Return (x, y) of the center of cell containing provided text 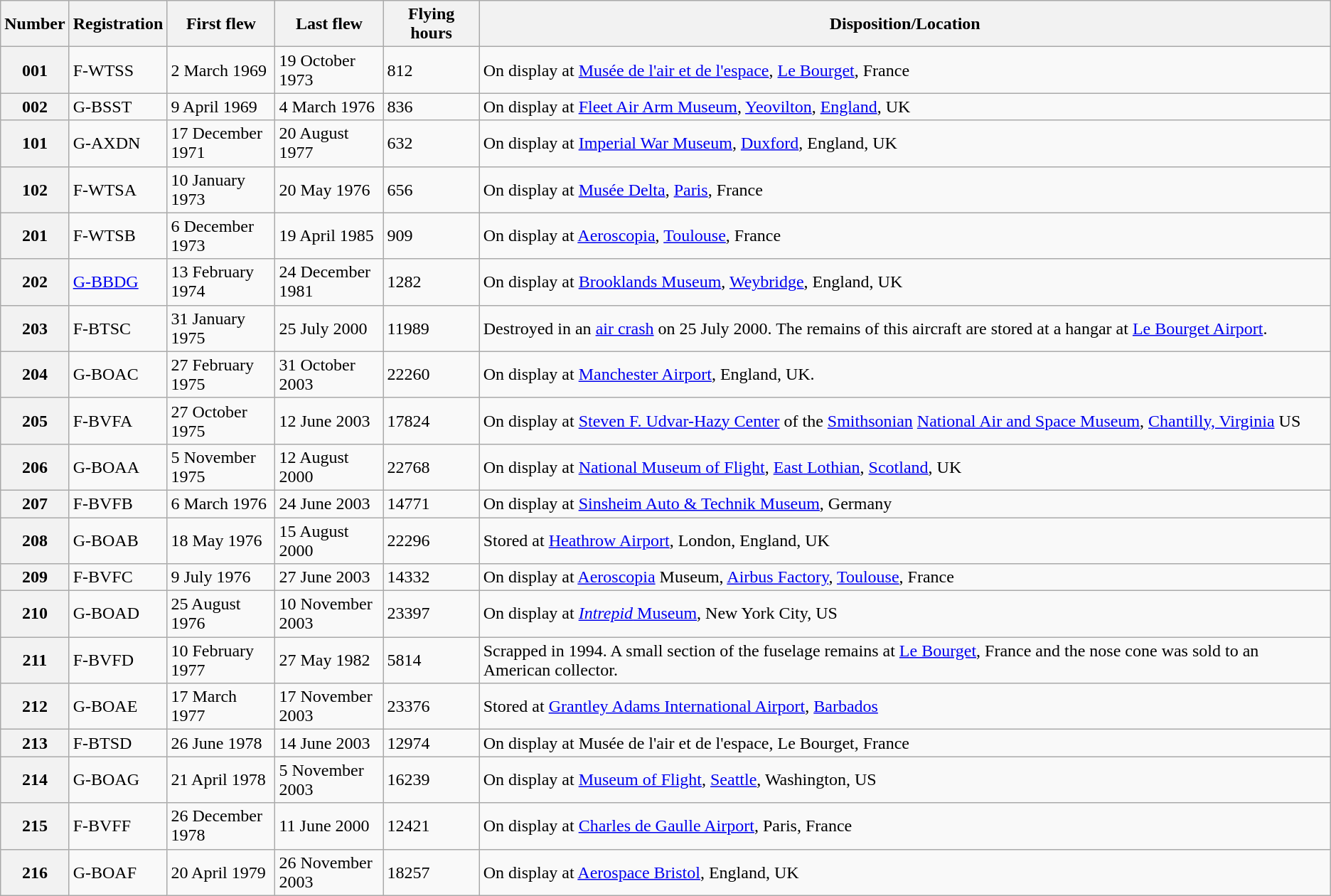
204 (35, 374)
632 (431, 144)
207 (35, 503)
F-BVFF (118, 826)
12 August 2000 (329, 466)
G-BOAE (118, 707)
On display at Charles de Gaulle Airport, Paris, France (904, 826)
656 (431, 189)
19 October 1973 (329, 70)
27 February 1975 (221, 374)
203 (35, 329)
On display at Aeroscopia, Toulouse, France (904, 236)
F-BTSC (118, 329)
Flying hours (431, 24)
17 December 1971 (221, 144)
31 October 2003 (329, 374)
On display at Museum of Flight, Seattle, Washington, US (904, 779)
On display at Steven F. Udvar-Hazy Center of the Smithsonian National Air and Space Museum, Chantilly, Virginia US (904, 421)
909 (431, 236)
11989 (431, 329)
20 May 1976 (329, 189)
On display at Intrepid Museum, New York City, US (904, 614)
18257 (431, 872)
F-WTSB (118, 236)
11 June 2000 (329, 826)
202 (35, 282)
G-BBDG (118, 282)
27 June 2003 (329, 577)
210 (35, 614)
6 March 1976 (221, 503)
22260 (431, 374)
24 December 1981 (329, 282)
G-BSST (118, 107)
F-BVFA (118, 421)
5814 (431, 660)
12421 (431, 826)
14332 (431, 577)
21 April 1978 (221, 779)
20 April 1979 (221, 872)
2 March 1969 (221, 70)
26 November 2003 (329, 872)
23376 (431, 707)
23397 (431, 614)
1282 (431, 282)
First flew (221, 24)
Scrapped in 1994. A small section of the fuselage remains at Le Bourget, France and the nose cone was sold to an American collector. (904, 660)
F-WTSA (118, 189)
On display at National Museum of Flight, East Lothian, Scotland, UK (904, 466)
216 (35, 872)
22296 (431, 540)
10 February 1977 (221, 660)
Number (35, 24)
15 August 2000 (329, 540)
5 November 1975 (221, 466)
G-BOAC (118, 374)
31 January 1975 (221, 329)
F-WTSS (118, 70)
212 (35, 707)
812 (431, 70)
24 June 2003 (329, 503)
26 December 1978 (221, 826)
215 (35, 826)
G-BOAG (118, 779)
Stored at Grantley Adams International Airport, Barbados (904, 707)
G-BOAA (118, 466)
209 (35, 577)
17 November 2003 (329, 707)
Destroyed in an air crash on 25 July 2000. The remains of this aircraft are stored at a hangar at Le Bourget Airport. (904, 329)
205 (35, 421)
13 February 1974 (221, 282)
Registration (118, 24)
26 June 1978 (221, 743)
20 August 1977 (329, 144)
F-BVFB (118, 503)
5 November 2003 (329, 779)
10 November 2003 (329, 614)
16239 (431, 779)
17824 (431, 421)
4 March 1976 (329, 107)
On display at Fleet Air Arm Museum, Yeovilton, England, UK (904, 107)
On display at Musée Delta, Paris, France (904, 189)
002 (35, 107)
9 April 1969 (221, 107)
211 (35, 660)
F-BVFD (118, 660)
G-AXDN (118, 144)
Last flew (329, 24)
27 October 1975 (221, 421)
G-BOAD (118, 614)
201 (35, 236)
12 June 2003 (329, 421)
Disposition/Location (904, 24)
On display at Sinsheim Auto & Technik Museum, Germany (904, 503)
14771 (431, 503)
18 May 1976 (221, 540)
On display at Imperial War Museum, Duxford, England, UK (904, 144)
On display at Aerospace Bristol, England, UK (904, 872)
214 (35, 779)
102 (35, 189)
On display at Manchester Airport, England, UK. (904, 374)
836 (431, 107)
F-BVFC (118, 577)
F-BTSD (118, 743)
19 April 1985 (329, 236)
14 June 2003 (329, 743)
12974 (431, 743)
208 (35, 540)
9 July 1976 (221, 577)
25 August 1976 (221, 614)
206 (35, 466)
10 January 1973 (221, 189)
G-BOAB (118, 540)
On display at Brooklands Museum, Weybridge, England, UK (904, 282)
G-BOAF (118, 872)
213 (35, 743)
On display at Aeroscopia Museum, Airbus Factory, Toulouse, France (904, 577)
Stored at Heathrow Airport, London, England, UK (904, 540)
101 (35, 144)
25 July 2000 (329, 329)
27 May 1982 (329, 660)
17 March 1977 (221, 707)
001 (35, 70)
22768 (431, 466)
6 December 1973 (221, 236)
